Output the (x, y) coordinate of the center of the cell containing the given text.  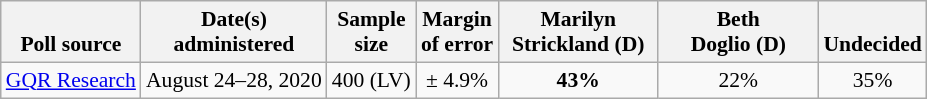
Samplesize (372, 32)
Date(s)administered (234, 32)
MarilynStrickland (D) (578, 32)
400 (LV) (372, 80)
August 24–28, 2020 (234, 80)
BethDoglio (D) (738, 32)
± 4.9% (457, 80)
Poll source (71, 32)
Marginof error (457, 32)
GQR Research (71, 80)
43% (578, 80)
35% (872, 80)
Undecided (872, 32)
22% (738, 80)
